Capture the cell that displays the provided text and extract its [X, Y] central coordinate. 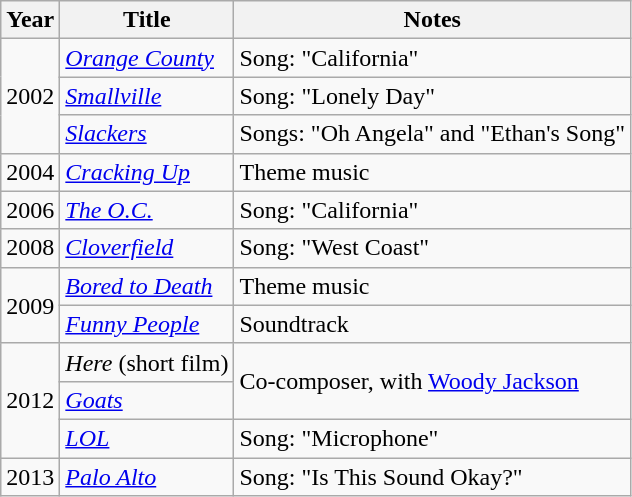
Song: "Lonely Day" [432, 96]
Goats [147, 400]
Song: "West Coast" [432, 248]
Notes [432, 20]
Co-composer, with Woody Jackson [432, 381]
2006 [30, 210]
Cloverfield [147, 248]
2009 [30, 305]
Year [30, 20]
2002 [30, 96]
2008 [30, 248]
Bored to Death [147, 286]
The O.C. [147, 210]
Funny People [147, 324]
Here (short film) [147, 362]
Songs: "Oh Angela" and "Ethan's Song" [432, 134]
Palo Alto [147, 477]
Soundtrack [432, 324]
2012 [30, 400]
2013 [30, 477]
Smallville [147, 96]
Cracking Up [147, 172]
Orange County [147, 58]
Title [147, 20]
LOL [147, 438]
Song: "Is This Sound Okay?" [432, 477]
Song: "Microphone" [432, 438]
2004 [30, 172]
Slackers [147, 134]
